Extract the [X, Y] coordinate from the center of the cell holding the provided text.  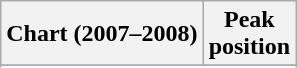
Chart (2007–2008) [102, 34]
Peakposition [249, 34]
